Detect which cell encompasses the target text, then output its [X, Y] center coordinate. 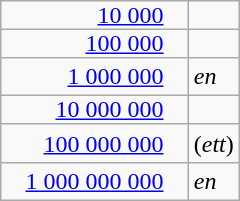
100 000 [95, 43]
1 000 000 [95, 77]
100 000 000 [95, 143]
10 000 000 [95, 110]
1 000 000 000 [95, 181]
10 000 [95, 15]
(ett) [214, 143]
